Identify which cell holds the provided text, then report its [x, y] central coordinate. 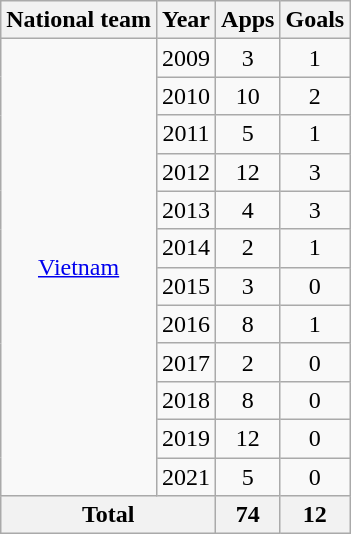
2009 [186, 58]
2010 [186, 96]
74 [248, 515]
Vietnam [79, 268]
Year [186, 20]
2018 [186, 400]
2019 [186, 438]
10 [248, 96]
2016 [186, 324]
National team [79, 20]
2017 [186, 362]
2013 [186, 210]
2011 [186, 134]
2014 [186, 248]
4 [248, 210]
Total [108, 515]
Goals [315, 20]
2015 [186, 286]
2012 [186, 172]
Apps [248, 20]
2021 [186, 477]
